For the text-containing cell, return its midpoint in (X, Y) coordinate format. 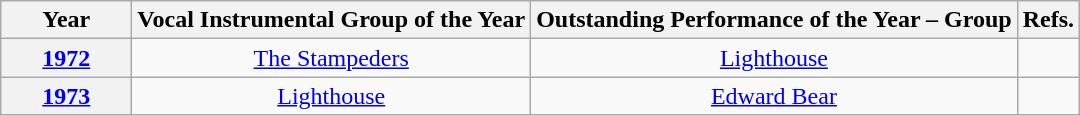
Outstanding Performance of the Year – Group (774, 20)
Edward Bear (774, 96)
The Stampeders (332, 58)
1973 (66, 96)
1972 (66, 58)
Vocal Instrumental Group of the Year (332, 20)
Refs. (1048, 20)
Year (66, 20)
